Return (x, y) of the center of cell containing provided text 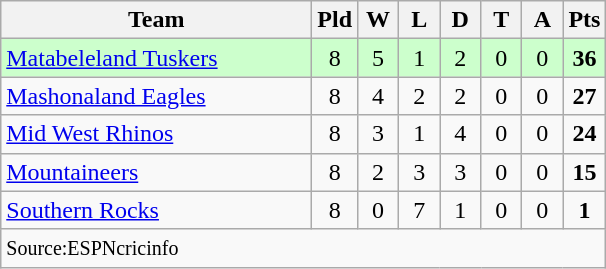
Matabeleland Tuskers (156, 58)
Mountaineers (156, 172)
Team (156, 20)
Mashonaland Eagles (156, 96)
Pts (584, 20)
7 (420, 210)
5 (378, 58)
Source:ESPNcricinfo (304, 248)
D (460, 20)
T (502, 20)
L (420, 20)
W (378, 20)
36 (584, 58)
24 (584, 134)
Mid West Rhinos (156, 134)
27 (584, 96)
Southern Rocks (156, 210)
Pld (335, 20)
15 (584, 172)
A (542, 20)
